Extract the [x, y] coordinate from the center of the cell holding the provided text.  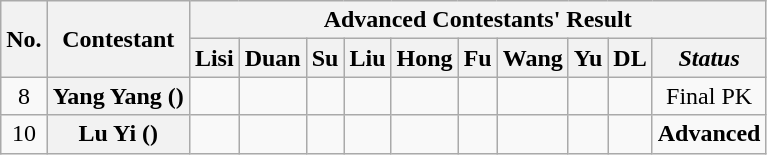
Lu Yi () [118, 134]
No. [24, 39]
10 [24, 134]
Fu [478, 58]
Status [709, 58]
Hong [424, 58]
Su [325, 58]
Duan [272, 58]
Yu [588, 58]
8 [24, 96]
Liu [368, 58]
Wang [532, 58]
DL [630, 58]
Yang Yang () [118, 96]
Final PK [709, 96]
Advanced [709, 134]
Lisi [214, 58]
Advanced Contestants' Result [478, 20]
Contestant [118, 39]
